Determine the [X, Y] coordinate at the center of the cell enclosing the given text.  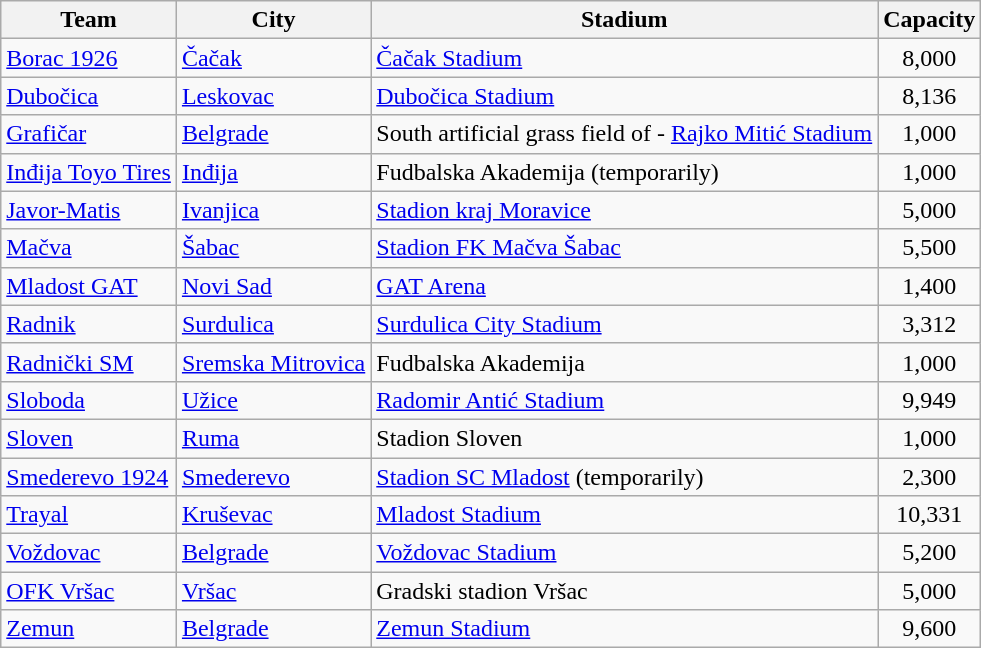
Radnik [89, 324]
5,500 [930, 248]
Mladost GAT [89, 286]
Stadion Sloven [624, 438]
3,312 [930, 324]
Kruševac [273, 515]
Borac 1926 [89, 58]
9,949 [930, 400]
Grafičar [89, 134]
Stadion SC Mladost (temporarily) [624, 477]
9,600 [930, 629]
Čačak [273, 58]
8,000 [930, 58]
Stadion kraj Moravice [624, 210]
Stadium [624, 20]
City [273, 20]
Sloboda [89, 400]
Inđija Toyo Tires [89, 172]
Čačak Stadium [624, 58]
South artificial grass field of - Rajko Mitić Stadium [624, 134]
Fudbalska Akademija (temporarily) [624, 172]
Dubočica Stadium [624, 96]
Voždovac [89, 553]
GAT Arena [624, 286]
10,331 [930, 515]
Trayal [89, 515]
Stadion FK Mačva Šabac [624, 248]
Zemun [89, 629]
Mačva [89, 248]
Radomir Antić Stadium [624, 400]
Inđija [273, 172]
Ruma [273, 438]
Surdulica City Stadium [624, 324]
5,200 [930, 553]
Gradski stadion Vršac [624, 591]
Leskovac [273, 96]
Dubočica [89, 96]
Team [89, 20]
Voždovac Stadium [624, 553]
Javor-Matis [89, 210]
Surdulica [273, 324]
Fudbalska Akademija [624, 362]
8,136 [930, 96]
Novi Sad [273, 286]
Mladost Stadium [624, 515]
Radnički SM [89, 362]
Vršac [273, 591]
Ivanjica [273, 210]
Smederevo [273, 477]
Šabac [273, 248]
Smederevo 1924 [89, 477]
Sremska Mitrovica [273, 362]
Zemun Stadium [624, 629]
OFK Vršac [89, 591]
2,300 [930, 477]
Užice [273, 400]
Capacity [930, 20]
1,400 [930, 286]
Sloven [89, 438]
